Determine the [X, Y] coordinate at the center of the cell enclosing the given text.  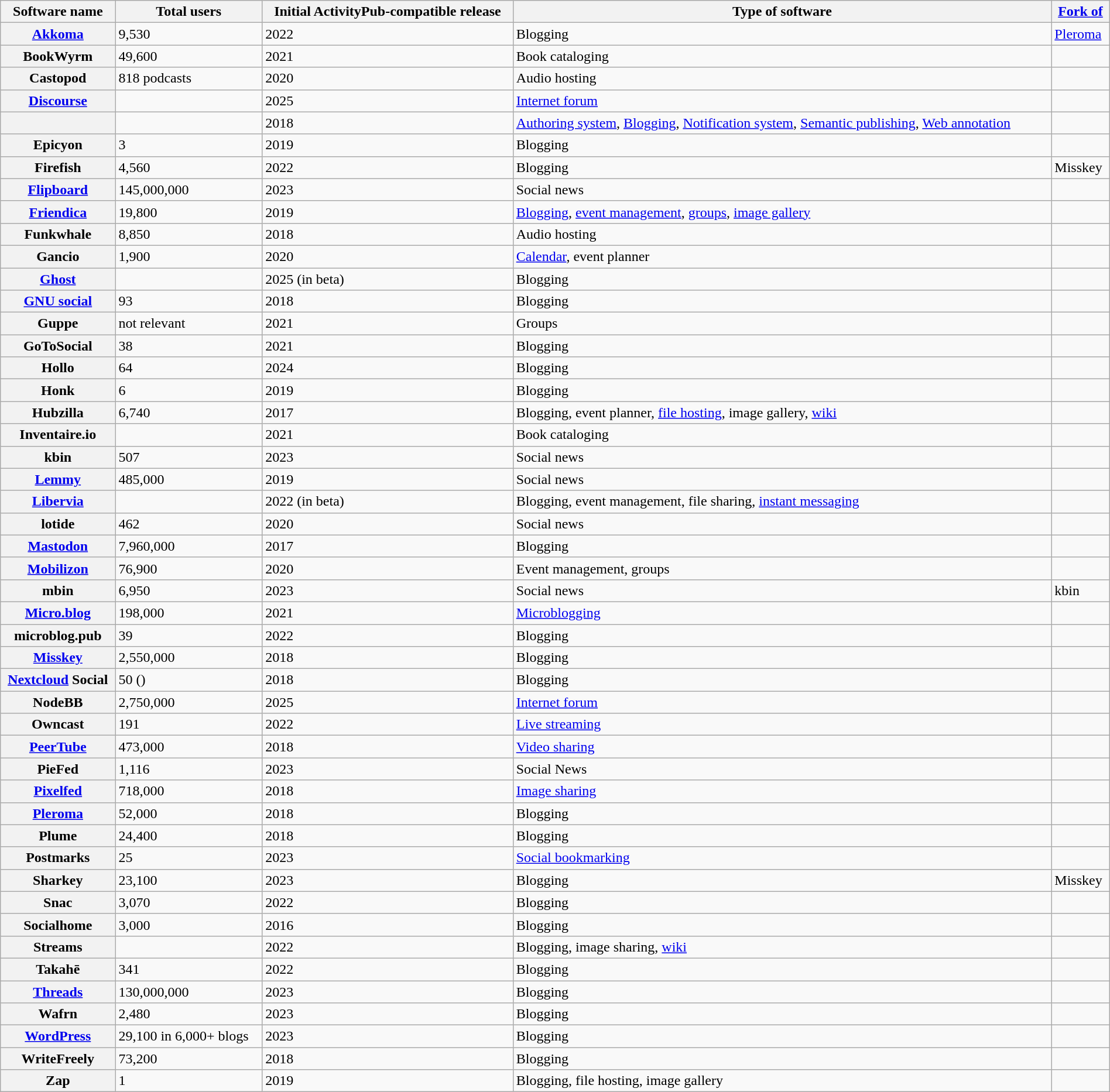
1,116 [189, 769]
Takahē [58, 969]
Blogging, event management, groups, image gallery [782, 212]
76,900 [189, 568]
2,550,000 [189, 658]
Live streaming [782, 724]
Owncast [58, 724]
Social News [782, 769]
341 [189, 969]
2025 (in beta) [388, 279]
73,200 [189, 1059]
2016 [388, 925]
8,850 [189, 234]
23,100 [189, 880]
Postmarks [58, 858]
Microblogging [782, 613]
Akkoma [58, 34]
Wafrn [58, 1014]
Fork of [1081, 12]
25 [189, 858]
Firefish [58, 167]
Calendar, event planner [782, 256]
Blogging, event planner, file hosting, image gallery, wiki [782, 413]
PeerTube [58, 747]
Groups [782, 324]
818 podcasts [189, 78]
Authoring system, Blogging, Notification system, Semantic publishing, Web annotation [782, 123]
Honk [58, 390]
Social bookmarking [782, 858]
Pixelfed [58, 791]
Lemmy [58, 479]
Mobilizon [58, 568]
38 [189, 346]
24,400 [189, 836]
Image sharing [782, 791]
Hubzilla [58, 413]
Gancio [58, 256]
Snac [58, 902]
Event management, groups [782, 568]
198,000 [189, 613]
93 [189, 301]
3,000 [189, 925]
WriteFreely [58, 1059]
Sharkey [58, 880]
Ghost [58, 279]
64 [189, 368]
WordPress [58, 1036]
145,000,000 [189, 190]
39 [189, 635]
2,750,000 [189, 702]
3,070 [189, 902]
Streams [58, 947]
2,480 [189, 1014]
Hollo [58, 368]
Micro.blog [58, 613]
3 [189, 145]
6 [189, 390]
Funkwhale [58, 234]
Initial ActivityPub-compatible release [388, 12]
49,600 [189, 56]
Libervia [58, 502]
Guppe [58, 324]
Type of software [782, 12]
Blogging, file hosting, image gallery [782, 1081]
Mastodon [58, 546]
microblog.pub [58, 635]
Total users [189, 12]
19,800 [189, 212]
6,950 [189, 590]
Friendica [58, 212]
52,000 [189, 813]
191 [189, 724]
Software name [58, 12]
507 [189, 457]
7,960,000 [189, 546]
not relevant [189, 324]
1 [189, 1081]
50 () [189, 680]
Discourse [58, 101]
Video sharing [782, 747]
718,000 [189, 791]
BookWyrm [58, 56]
485,000 [189, 479]
4,560 [189, 167]
Inventaire.io [58, 435]
473,000 [189, 747]
Nextcloud Social [58, 680]
462 [189, 524]
Blogging, image sharing, wiki [782, 947]
2022 (in beta) [388, 502]
2024 [388, 368]
Zap [58, 1081]
29,100 in 6,000+ blogs [189, 1036]
1,900 [189, 256]
Castopod [58, 78]
Flipboard [58, 190]
Plume [58, 836]
GNU social [58, 301]
6,740 [189, 413]
GoToSocial [58, 346]
NodeBB [58, 702]
9,530 [189, 34]
130,000,000 [189, 992]
lotide [58, 524]
mbin [58, 590]
Epicyon [58, 145]
Threads [58, 992]
Blogging, event management, file sharing, instant messaging [782, 502]
Socialhome [58, 925]
PieFed [58, 769]
